Output the [x, y] coordinate of the center of the cell containing the given text.  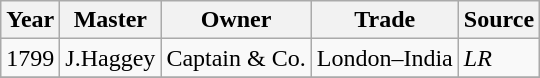
Owner [236, 20]
Trade [384, 20]
London–India [384, 58]
1799 [30, 58]
LR [498, 58]
Source [498, 20]
Captain & Co. [236, 58]
Year [30, 20]
J.Haggey [110, 58]
Master [110, 20]
